Locate the cell with the specified text and output its [X, Y] center coordinate. 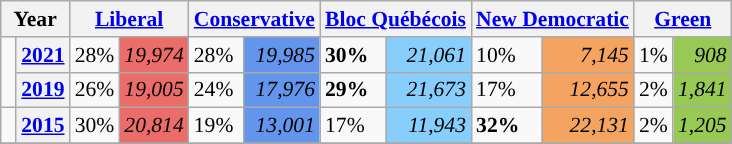
Bloc Québécois [396, 19]
32% [506, 126]
1,841 [702, 90]
13,001 [282, 126]
Year [36, 19]
Green [683, 19]
21,061 [428, 55]
11,943 [428, 126]
Conservative [254, 19]
19% [216, 126]
10% [506, 55]
20,814 [154, 126]
1% [654, 55]
21,673 [428, 90]
19,985 [282, 55]
1,205 [702, 126]
2019 [42, 90]
2021 [42, 55]
New Democratic [552, 19]
19,005 [154, 90]
908 [702, 55]
26% [95, 90]
2015 [42, 126]
24% [216, 90]
29% [353, 90]
22,131 [588, 126]
17,976 [282, 90]
Liberal [130, 19]
19,974 [154, 55]
7,145 [588, 55]
12,655 [588, 90]
